From the cell containing the given text, extract its center point as (x, y) coordinate. 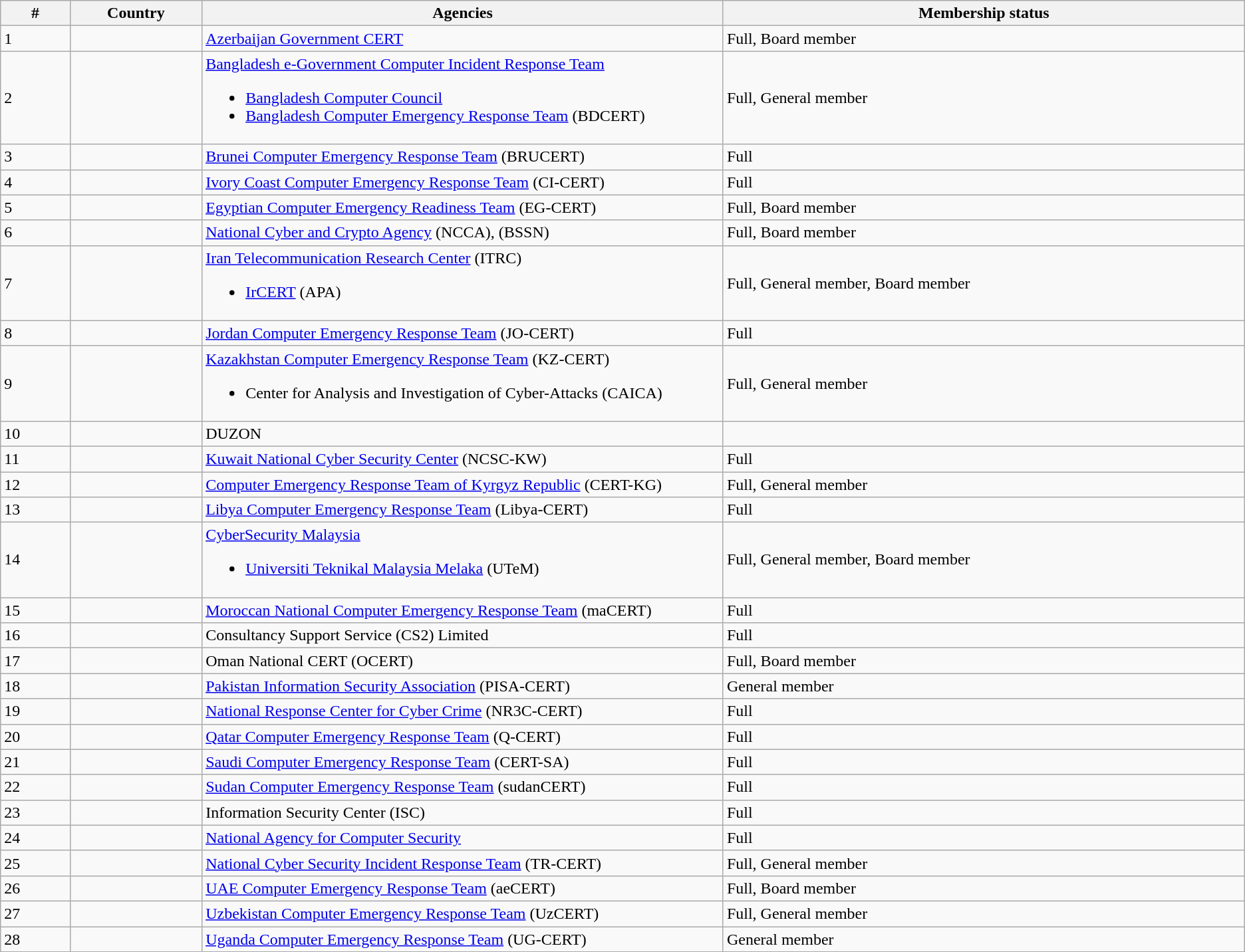
Bangladesh e-Government Computer Incident Response TeamBangladesh Computer CouncilBangladesh Computer Emergency Response Team (BDCERT) (463, 98)
UAE Computer Emergency Response Team (aeCERT) (463, 888)
National Cyber and Crypto Agency (NCCA), (BSSN) (463, 233)
28 (35, 939)
Qatar Computer Emergency Response Team (Q-CERT) (463, 737)
Moroccan National Computer Emergency Response Team (maCERT) (463, 610)
Saudi Computer Emergency Response Team (CERT-SA) (463, 762)
National Cyber Security Incident Response Team (TR-CERT) (463, 863)
CyberSecurity MalaysiaUniversiti Teknikal Malaysia Melaka (UTeM) (463, 560)
Computer Emergency Response Team of Kyrgyz Republic (CERT-KG) (463, 485)
Brunei Computer Emergency Response Team (BRUCERT) (463, 157)
25 (35, 863)
12 (35, 485)
3 (35, 157)
23 (35, 812)
National Agency for Computer Security (463, 838)
Libya Computer Emergency Response Team (Libya-CERT) (463, 510)
4 (35, 182)
22 (35, 787)
21 (35, 762)
5 (35, 207)
National Response Center for Cyber Crime (NR3C-CERT) (463, 711)
6 (35, 233)
17 (35, 661)
Country (136, 13)
Pakistan Information Security Association (PISA-CERT) (463, 686)
24 (35, 838)
19 (35, 711)
8 (35, 333)
2 (35, 98)
11 (35, 459)
DUZON (463, 433)
Ivory Coast Computer Emergency Response Team (CI-CERT) (463, 182)
18 (35, 686)
1 (35, 39)
15 (35, 610)
16 (35, 636)
Kuwait National Cyber Security Center (NCSC-KW) (463, 459)
Information Security Center (ISC) (463, 812)
20 (35, 737)
13 (35, 510)
Oman National CERT (OCERT) (463, 661)
Uzbekistan Computer Emergency Response Team (UzCERT) (463, 913)
Jordan Computer Emergency Response Team (JO-CERT) (463, 333)
14 (35, 560)
7 (35, 283)
Uganda Computer Emergency Response Team (UG-CERT) (463, 939)
# (35, 13)
Membership status (984, 13)
Agencies (463, 13)
27 (35, 913)
Consultancy Support Service (CS2) Limited (463, 636)
Egyptian Computer Emergency Readiness Team (EG-CERT) (463, 207)
Azerbaijan Government CERT (463, 39)
9 (35, 383)
Kazakhstan Computer Emergency Response Team (KZ-CERT)Center for Analysis and Investigation of Cyber-Attacks (CAICA) (463, 383)
Sudan Computer Emergency Response Team (sudanCERT) (463, 787)
Iran Telecommunication Research Center (ITRC)IrCERT (APA) (463, 283)
10 (35, 433)
26 (35, 888)
